Scan for the cell matching the given text and deliver its (X, Y) coordinate at center. 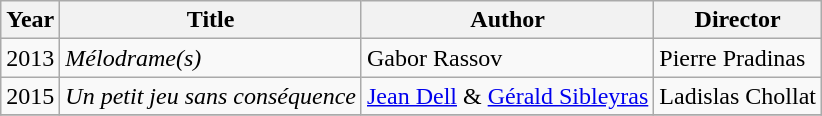
Pierre Pradinas (738, 58)
Director (738, 20)
Ladislas Chollat (738, 96)
Gabor Rassov (507, 58)
Year (30, 20)
Un petit jeu sans conséquence (211, 96)
2013 (30, 58)
2015 (30, 96)
Jean Dell & Gérald Sibleyras (507, 96)
Mélodrame(s) (211, 58)
Title (211, 20)
Author (507, 20)
